Capture the cell that displays the provided text and extract its [X, Y] central coordinate. 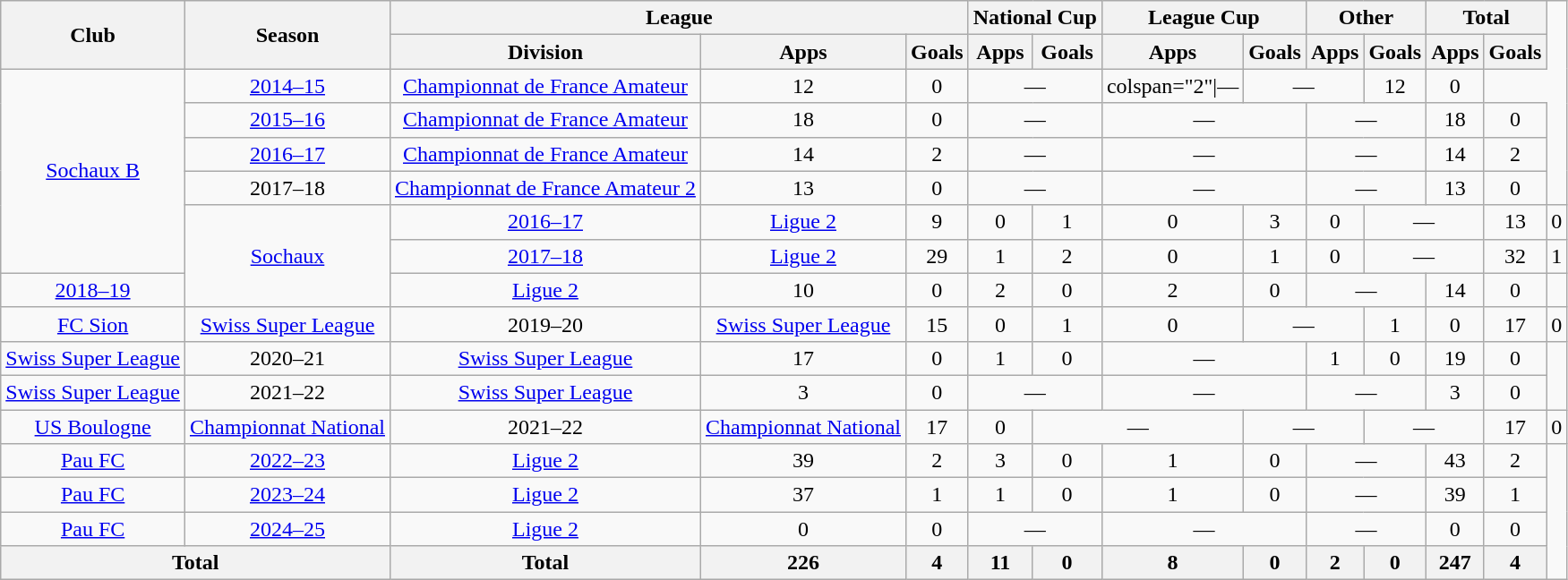
2019–20 [544, 324]
2015–16 [287, 120]
32 [1515, 256]
9 [937, 222]
15 [937, 324]
8 [1172, 563]
2024–25 [287, 529]
11 [1000, 563]
Other [1366, 18]
37 [802, 495]
Sochaux [287, 256]
colspan="2"|— [1172, 86]
League [679, 18]
10 [802, 290]
19 [1455, 358]
2020–21 [287, 358]
2022–23 [287, 461]
226 [802, 563]
League Cup [1204, 18]
Championnat de France Amateur 2 [544, 188]
2023–24 [287, 495]
43 [1455, 461]
FC Sion [93, 324]
Sochaux B [93, 171]
US Boulogne [93, 427]
National Cup [1035, 18]
247 [1455, 563]
2018–19 [93, 290]
2014–15 [287, 86]
Division [544, 52]
Season [287, 35]
Club [93, 35]
29 [937, 256]
